Locate the cell with the specified text and output its (X, Y) center coordinate. 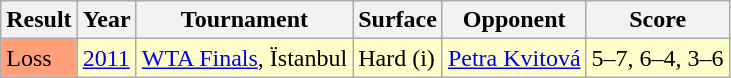
Hard (i) (398, 58)
Year (106, 20)
Result (39, 20)
WTA Finals, Ïstanbul (244, 58)
Opponent (514, 20)
Loss (39, 58)
2011 (106, 58)
Tournament (244, 20)
5–7, 6–4, 3–6 (658, 58)
Surface (398, 20)
Petra Kvitová (514, 58)
Score (658, 20)
